Output the [X, Y] coordinate of the center of the cell containing the given text.  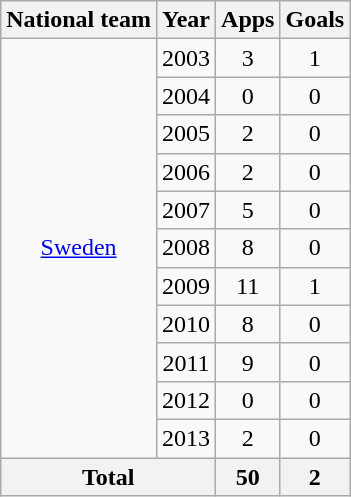
Total [108, 477]
2003 [186, 58]
Year [186, 20]
2006 [186, 172]
Goals [315, 20]
Apps [248, 20]
2008 [186, 248]
2005 [186, 134]
2010 [186, 324]
2013 [186, 438]
9 [248, 362]
2007 [186, 210]
Sweden [79, 248]
50 [248, 477]
National team [79, 20]
2011 [186, 362]
11 [248, 286]
2012 [186, 400]
5 [248, 210]
3 [248, 58]
2009 [186, 286]
2004 [186, 96]
